Return the [x, y] coordinate for the center point of the cell that contains the specified text.  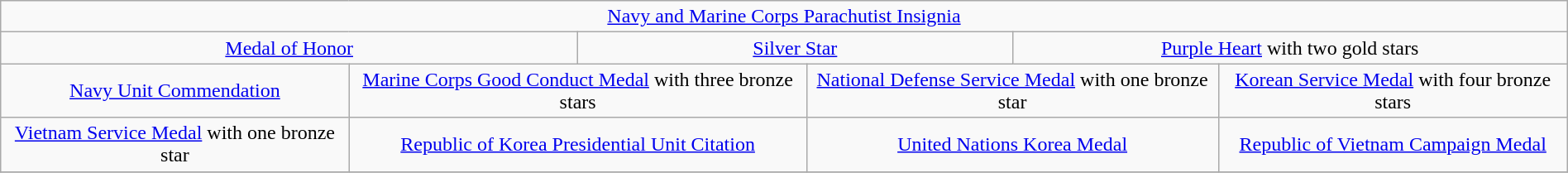
Medal of Honor [289, 48]
United Nations Korea Medal [1012, 144]
Vietnam Service Medal with one bronze star [175, 144]
Navy and Marine Corps Parachutist Insignia [784, 17]
Navy Unit Commendation [175, 91]
Republic of Vietnam Campaign Medal [1393, 144]
Silver Star [796, 48]
National Defense Service Medal with one bronze star [1012, 91]
Republic of Korea Presidential Unit Citation [577, 144]
Korean Service Medal with four bronze stars [1393, 91]
Purple Heart with two gold stars [1290, 48]
Marine Corps Good Conduct Medal with three bronze stars [577, 91]
